For the text-containing cell, return its midpoint in (X, Y) coordinate format. 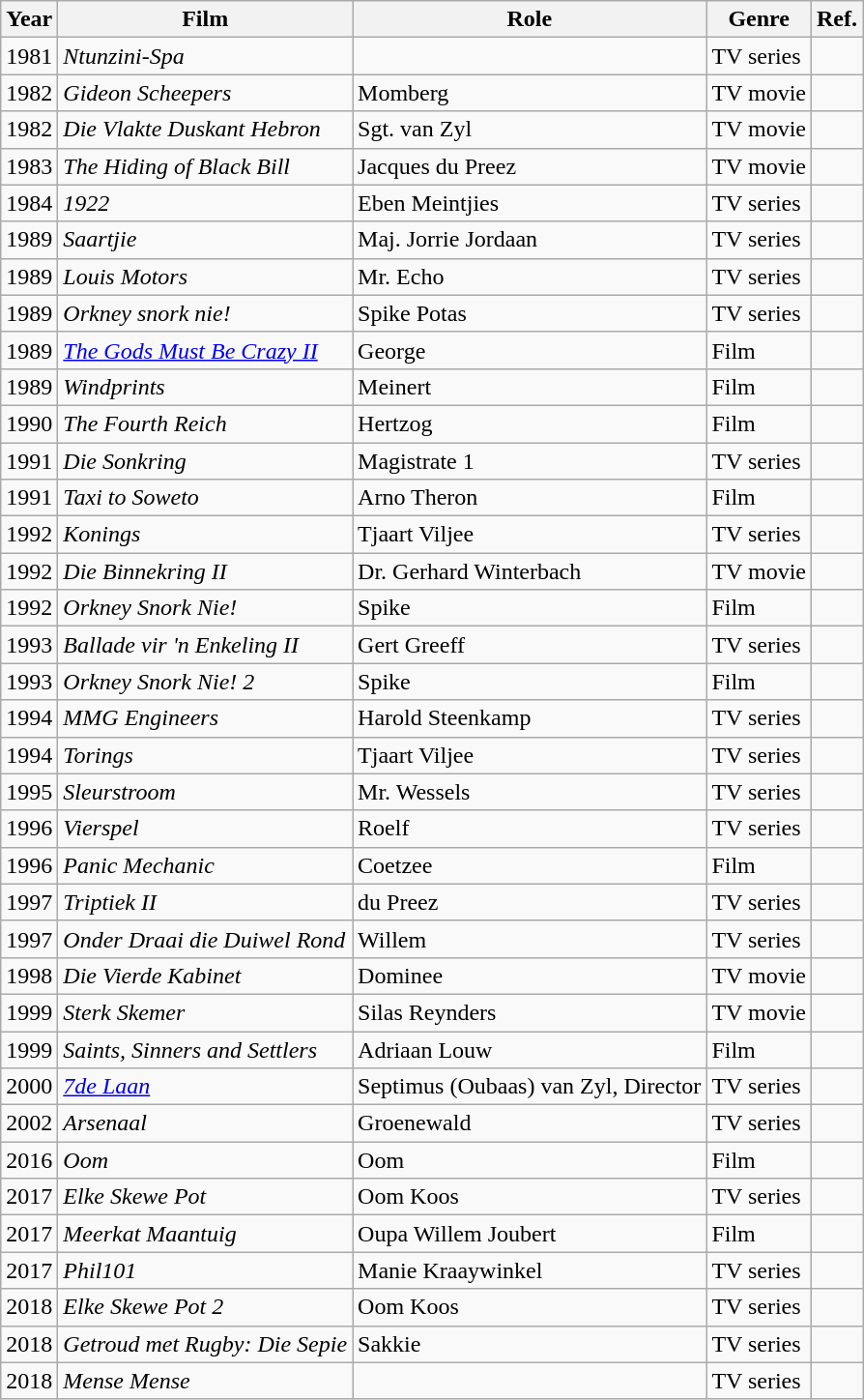
1998 (29, 976)
George (530, 350)
Mr. Wessels (530, 792)
Silas Reynders (530, 1012)
Arno Theron (530, 498)
Orkney Snork Nie! (205, 608)
Hertzog (530, 423)
2002 (29, 1123)
Meerkat Maantuig (205, 1234)
Year (29, 19)
Roelf (530, 829)
Torings (205, 755)
Genre (760, 19)
Orkney Snork Nie! 2 (205, 682)
The Hiding of Black Bill (205, 166)
Meinert (530, 387)
Panic Mechanic (205, 865)
Sleurstroom (205, 792)
Sakkie (530, 1344)
Groenewald (530, 1123)
Sgt. van Zyl (530, 130)
Onder Draai die Duiwel Rond (205, 939)
Momberg (530, 93)
Ntunzini-Spa (205, 56)
2016 (29, 1160)
Ballade vir 'n Enkeling II (205, 645)
Maj. Jorrie Jordaan (530, 240)
Die Binnekring II (205, 571)
Die Vlakte Duskant Hebron (205, 130)
Elke Skewe Pot 2 (205, 1307)
Saints, Sinners and Settlers (205, 1049)
1990 (29, 423)
Elke Skewe Pot (205, 1197)
Willem (530, 939)
Die Vierde Kabinet (205, 976)
Konings (205, 535)
Windprints (205, 387)
Role (530, 19)
Magistrate 1 (530, 461)
Oupa Willem Joubert (530, 1234)
Gideon Scheepers (205, 93)
du Preez (530, 902)
Coetzee (530, 865)
Adriaan Louw (530, 1049)
7de Laan (205, 1087)
1981 (29, 56)
Harold Steenkamp (530, 718)
Dominee (530, 976)
Manie Kraaywinkel (530, 1270)
Vierspel (205, 829)
1922 (205, 203)
Gert Greeff (530, 645)
Orkney snork nie! (205, 313)
Septimus (Oubaas) van Zyl, Director (530, 1087)
Dr. Gerhard Winterbach (530, 571)
Mense Mense (205, 1381)
1984 (29, 203)
Die Sonkring (205, 461)
Getroud met Rugby: Die Sepie (205, 1344)
Sterk Skemer (205, 1012)
1983 (29, 166)
Eben Meintjies (530, 203)
MMG Engineers (205, 718)
2000 (29, 1087)
Spike Potas (530, 313)
Louis Motors (205, 277)
Taxi to Soweto (205, 498)
The Gods Must Be Crazy II (205, 350)
Saartjie (205, 240)
Ref. (837, 19)
Phil101 (205, 1270)
Arsenaal (205, 1123)
Mr. Echo (530, 277)
Triptiek II (205, 902)
The Fourth Reich (205, 423)
1995 (29, 792)
Jacques du Preez (530, 166)
